Extract the [x, y] coordinate from the center of the cell holding the provided text.  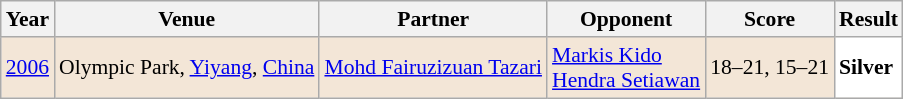
18–21, 15–21 [770, 68]
Result [868, 19]
Silver [868, 68]
Mohd Fairuzizuan Tazari [433, 68]
Olympic Park, Yiyang, China [186, 68]
2006 [28, 68]
Opponent [626, 19]
Partner [433, 19]
Venue [186, 19]
Year [28, 19]
Markis Kido Hendra Setiawan [626, 68]
Score [770, 19]
